Search for the cell housing the specified text and yield its [x, y] center coordinate. 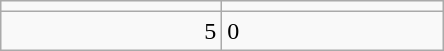
0 [332, 31]
5 [112, 31]
